Find where the given text appears and provide that cell's center as (X, Y) coordinate. 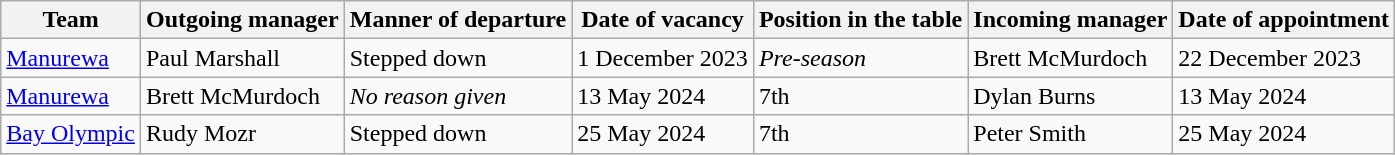
22 December 2023 (1284, 58)
Pre-season (860, 58)
Date of vacancy (663, 20)
Position in the table (860, 20)
No reason given (458, 96)
Incoming manager (1070, 20)
Dylan Burns (1070, 96)
Team (71, 20)
1 December 2023 (663, 58)
Peter Smith (1070, 134)
Outgoing manager (242, 20)
Manner of departure (458, 20)
Date of appointment (1284, 20)
Paul Marshall (242, 58)
Rudy Mozr (242, 134)
Bay Olympic (71, 134)
